Search for the cell housing the specified text and yield its (x, y) center coordinate. 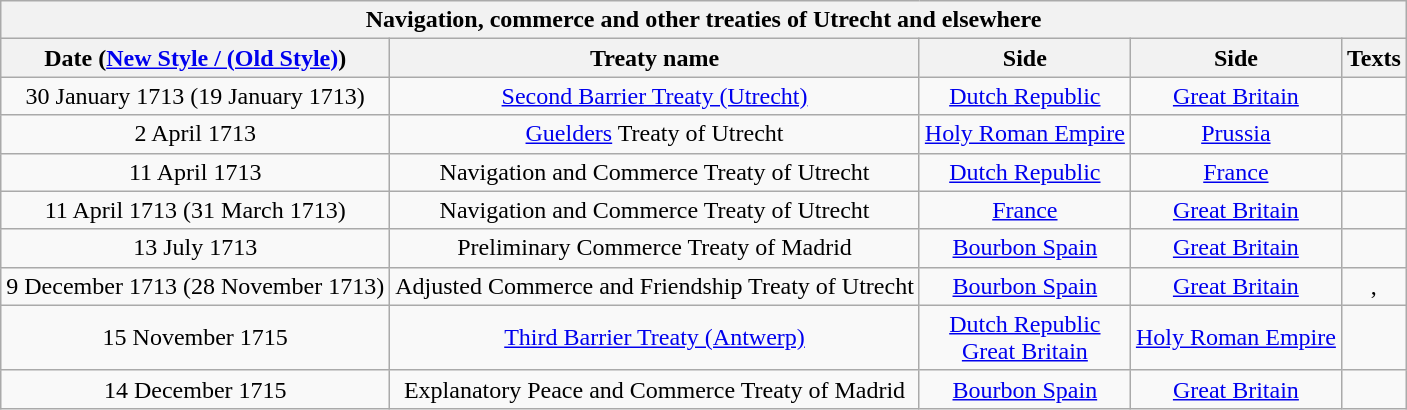
11 April 1713 (196, 172)
15 November 1715 (196, 338)
30 January 1713 (19 January 1713) (196, 96)
11 April 1713 (31 March 1713) (196, 210)
Navigation, commerce and other treaties of Utrecht and elsewhere (704, 20)
Prussia (1236, 134)
Texts (1374, 58)
Date (New Style / (Old Style)) (196, 58)
Adjusted Commerce and Friendship Treaty of Utrecht (655, 286)
9 December 1713 (28 November 1713) (196, 286)
Second Barrier Treaty (Utrecht) (655, 96)
Third Barrier Treaty (Antwerp) (655, 338)
2 April 1713 (196, 134)
14 December 1715 (196, 389)
13 July 1713 (196, 248)
Treaty name (655, 58)
, (1374, 286)
Guelders Treaty of Utrecht (655, 134)
Explanatory Peace and Commerce Treaty of Madrid (655, 389)
Preliminary Commerce Treaty of Madrid (655, 248)
Dutch RepublicGreat Britain (1024, 338)
